Search for the cell housing the specified text and yield its [x, y] center coordinate. 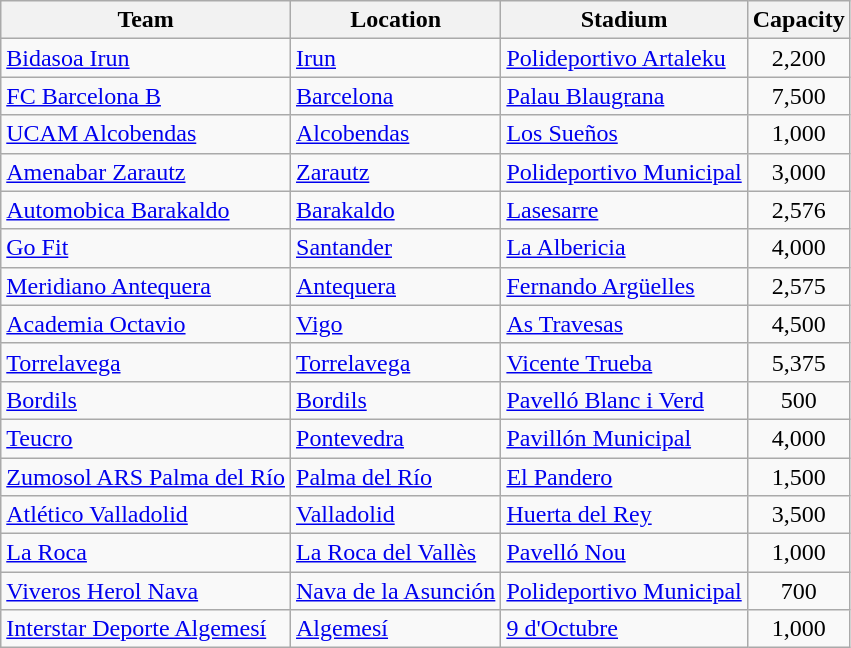
As Travesas [624, 324]
Barcelona [396, 96]
2,576 [798, 210]
Zumosol ARS Palma del Río [146, 477]
Santander [396, 248]
Nava de la Asunción [396, 591]
1,500 [798, 477]
500 [798, 400]
Team [146, 20]
Automobica Barakaldo [146, 210]
7,500 [798, 96]
2,200 [798, 58]
Amenabar Zarautz [146, 172]
Stadium [624, 20]
El Pandero [624, 477]
Huerta del Rey [624, 515]
Vicente Trueba [624, 362]
2,575 [798, 286]
Fernando Argüelles [624, 286]
La Albericia [624, 248]
Atlético Valladolid [146, 515]
3,000 [798, 172]
3,500 [798, 515]
Location [396, 20]
Viveros Herol Nava [146, 591]
Meridiano Antequera [146, 286]
Barakaldo [396, 210]
Vigo [396, 324]
5,375 [798, 362]
Los Sueños [624, 134]
Antequera [396, 286]
Capacity [798, 20]
Pavillón Municipal [624, 438]
La Roca [146, 553]
Pavelló Nou [624, 553]
La Roca del Vallès [396, 553]
Zarautz [396, 172]
Pontevedra [396, 438]
Algemesí [396, 629]
700 [798, 591]
Interstar Deporte Algemesí [146, 629]
Palau Blaugrana [624, 96]
Go Fit [146, 248]
Palma del Río [396, 477]
Alcobendas [396, 134]
9 d'Octubre [624, 629]
Bidasoa Irun [146, 58]
Valladolid [396, 515]
Academia Octavio [146, 324]
UCAM Alcobendas [146, 134]
Polideportivo Artaleku [624, 58]
Pavelló Blanc i Verd [624, 400]
Irun [396, 58]
Teucro [146, 438]
4,500 [798, 324]
FC Barcelona B [146, 96]
Lasesarre [624, 210]
